Provide the (X, Y) coordinate of the cell's center where the given text is located.  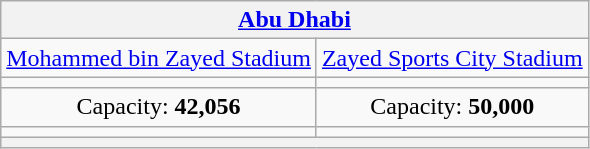
Mohammed bin Zayed Stadium (159, 58)
Abu Dhabi (294, 20)
Capacity: 50,000 (452, 107)
Zayed Sports City Stadium (452, 58)
Capacity: 42,056 (159, 107)
